Search for the cell housing the specified text and yield its (x, y) center coordinate. 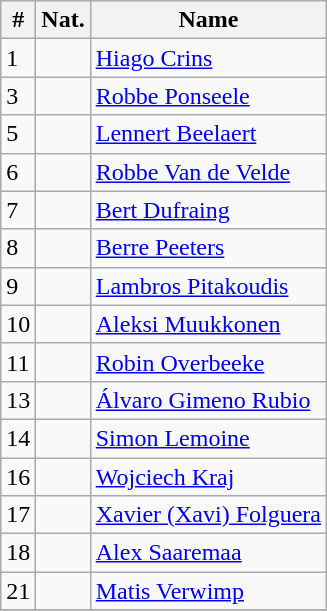
6 (18, 172)
Nat. (63, 20)
Berre Peeters (208, 248)
Lambros Pitakoudis (208, 286)
8 (18, 248)
7 (18, 210)
1 (18, 58)
11 (18, 362)
5 (18, 134)
18 (18, 553)
Lennert Beelaert (208, 134)
Robbe Van de Velde (208, 172)
13 (18, 400)
Alex Saaremaa (208, 553)
# (18, 20)
Wojciech Kraj (208, 477)
Aleksi Muukkonen (208, 324)
17 (18, 515)
Simon Lemoine (208, 438)
21 (18, 591)
3 (18, 96)
14 (18, 438)
Hiago Crins (208, 58)
Robin Overbeeke (208, 362)
Name (208, 20)
Matis Verwimp (208, 591)
Xavier (Xavi) Folguera (208, 515)
16 (18, 477)
10 (18, 324)
Bert Dufraing (208, 210)
Álvaro Gimeno Rubio (208, 400)
9 (18, 286)
Robbe Ponseele (208, 96)
